For the text-containing cell, return its midpoint in [X, Y] coordinate format. 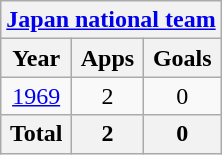
Goals [182, 58]
Total [36, 134]
1969 [36, 96]
Apps [108, 58]
Japan national team [111, 20]
Year [36, 58]
